Pinpoint the cell where the given text exists, returning its (x, y) midpoint coordinate. 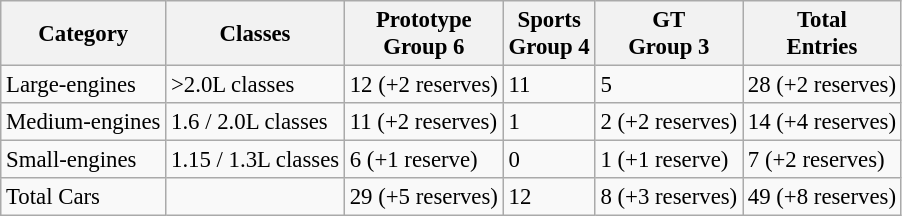
Category (84, 34)
Classes (256, 34)
5 (668, 85)
Large-engines (84, 85)
12 (549, 197)
1 (+1 reserve) (668, 160)
GTGroup 3 (668, 34)
12 (+2 reserves) (424, 85)
14 (+4 reserves) (822, 122)
8 (+3 reserves) (668, 197)
PrototypeGroup 6 (424, 34)
Medium-engines (84, 122)
TotalEntries (822, 34)
0 (549, 160)
Small-engines (84, 160)
49 (+8 reserves) (822, 197)
1.6 / 2.0L classes (256, 122)
6 (+1 reserve) (424, 160)
29 (+5 reserves) (424, 197)
1 (549, 122)
28 (+2 reserves) (822, 85)
SportsGroup 4 (549, 34)
>2.0L classes (256, 85)
11 (+2 reserves) (424, 122)
7 (+2 reserves) (822, 160)
11 (549, 85)
1.15 / 1.3L classes (256, 160)
2 (+2 reserves) (668, 122)
Total Cars (84, 197)
